Identify which cell holds the provided text, then report its [x, y] central coordinate. 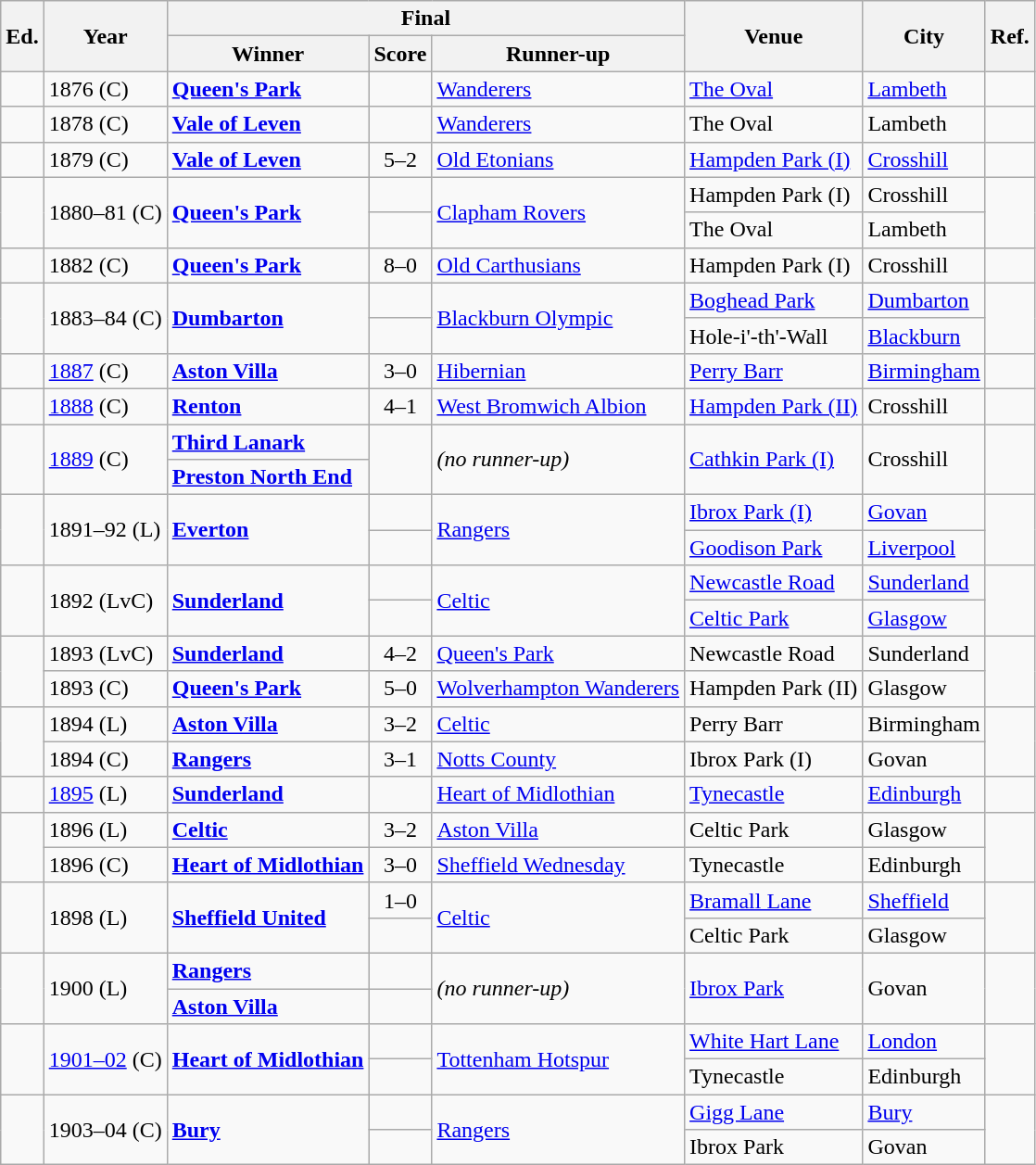
1883–84 (C) [106, 318]
1895 (L) [106, 794]
1900 (L) [106, 988]
1878 (C) [106, 124]
Tottenham Hotspur [558, 1059]
1876 (C) [106, 89]
1893 (C) [106, 689]
Hibernian [558, 371]
1894 (L) [106, 724]
1901–02 (C) [106, 1059]
Final [425, 19]
1882 (C) [106, 265]
3–1 [400, 759]
Wolverhampton Wanderers [558, 689]
Old Etonians [558, 159]
Clapham Rovers [558, 212]
Hole-i'-th'-Wall [774, 336]
4–2 [400, 653]
Blackburn Olympic [558, 318]
5–2 [400, 159]
Liverpool [924, 548]
Preston North End [268, 477]
Notts County [558, 759]
Third Lanark [268, 442]
Winner [268, 54]
8–0 [400, 265]
Boghead Park [774, 300]
Runner-up [558, 54]
West Bromwich Albion [558, 406]
5–0 [400, 689]
Score [400, 54]
Gigg Lane [774, 1112]
1888 (C) [106, 406]
1903–04 (C) [106, 1130]
Ed. [22, 36]
Sheffield [924, 900]
1889 (C) [106, 460]
City [924, 36]
1892 (LvC) [106, 601]
Ref. [1010, 36]
1898 (L) [106, 918]
1894 (C) [106, 759]
1887 (C) [106, 371]
1891–92 (L) [106, 530]
London [924, 1042]
1–0 [400, 900]
1893 (LvC) [106, 653]
White Hart Lane [774, 1042]
1879 (C) [106, 159]
Year [106, 36]
4–1 [400, 406]
Sheffield Wednesday [558, 865]
Old Carthusians [558, 265]
Bramall Lane [774, 900]
Renton [268, 406]
Venue [774, 36]
1896 (L) [106, 829]
Goodison Park [774, 548]
Sheffield United [268, 918]
1880–81 (C) [106, 212]
Cathkin Park (I) [774, 460]
1896 (C) [106, 865]
Everton [268, 530]
Blackburn [924, 336]
